Return the [x, y] coordinate for the center point of the cell that contains the specified text.  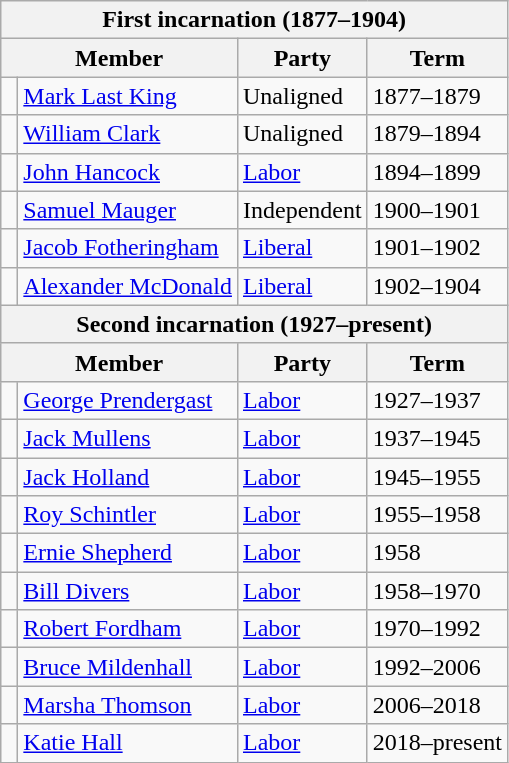
1894–1899 [437, 172]
2006–2018 [437, 705]
1901–1902 [437, 248]
1958–1970 [437, 591]
Mark Last King [128, 96]
First incarnation (1877–1904) [254, 20]
1877–1879 [437, 96]
Second incarnation (1927–present) [254, 324]
Jack Mullens [128, 438]
Bruce Mildenhall [128, 667]
Samuel Mauger [128, 210]
2018–present [437, 743]
1992–2006 [437, 667]
Katie Hall [128, 743]
Marsha Thomson [128, 705]
Jack Holland [128, 477]
1937–1945 [437, 438]
1879–1894 [437, 134]
Bill Divers [128, 591]
Robert Fordham [128, 629]
Ernie Shepherd [128, 553]
1927–1937 [437, 400]
1902–1904 [437, 286]
1955–1958 [437, 515]
Alexander McDonald [128, 286]
Independent [302, 210]
1900–1901 [437, 210]
1958 [437, 553]
1945–1955 [437, 477]
George Prendergast [128, 400]
William Clark [128, 134]
John Hancock [128, 172]
Jacob Fotheringham [128, 248]
Roy Schintler [128, 515]
1970–1992 [437, 629]
